Find where the given text appears and provide that cell's center as (X, Y) coordinate. 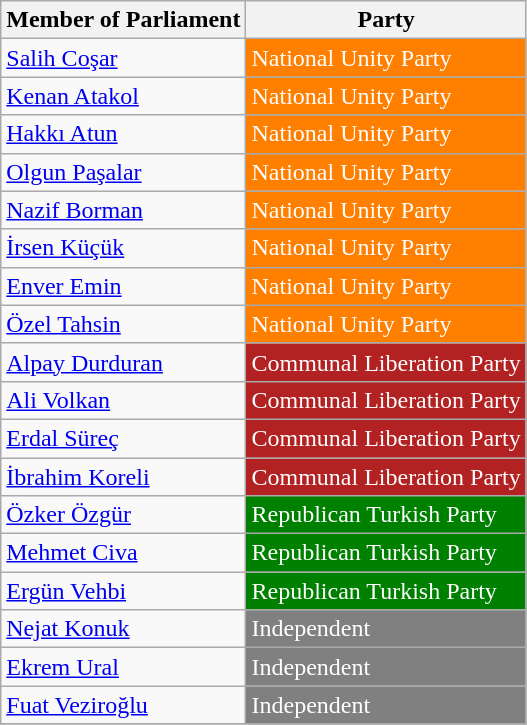
Enver Emin (124, 286)
Özker Özgür (124, 515)
Erdal Süreç (124, 438)
Nejat Konuk (124, 629)
Fuat Veziroğlu (124, 705)
Ekrem Ural (124, 667)
Mehmet Civa (124, 553)
Nazif Borman (124, 210)
Ali Volkan (124, 400)
Olgun Paşalar (124, 172)
İbrahim Koreli (124, 477)
Hakkı Atun (124, 134)
Member of Parliament (124, 20)
Özel Tahsin (124, 324)
Salih Coşar (124, 58)
Ergün Vehbi (124, 591)
Alpay Durduran (124, 362)
İrsen Küçük (124, 248)
Kenan Atakol (124, 96)
Party (386, 20)
